For the text-containing cell, return its midpoint in [x, y] coordinate format. 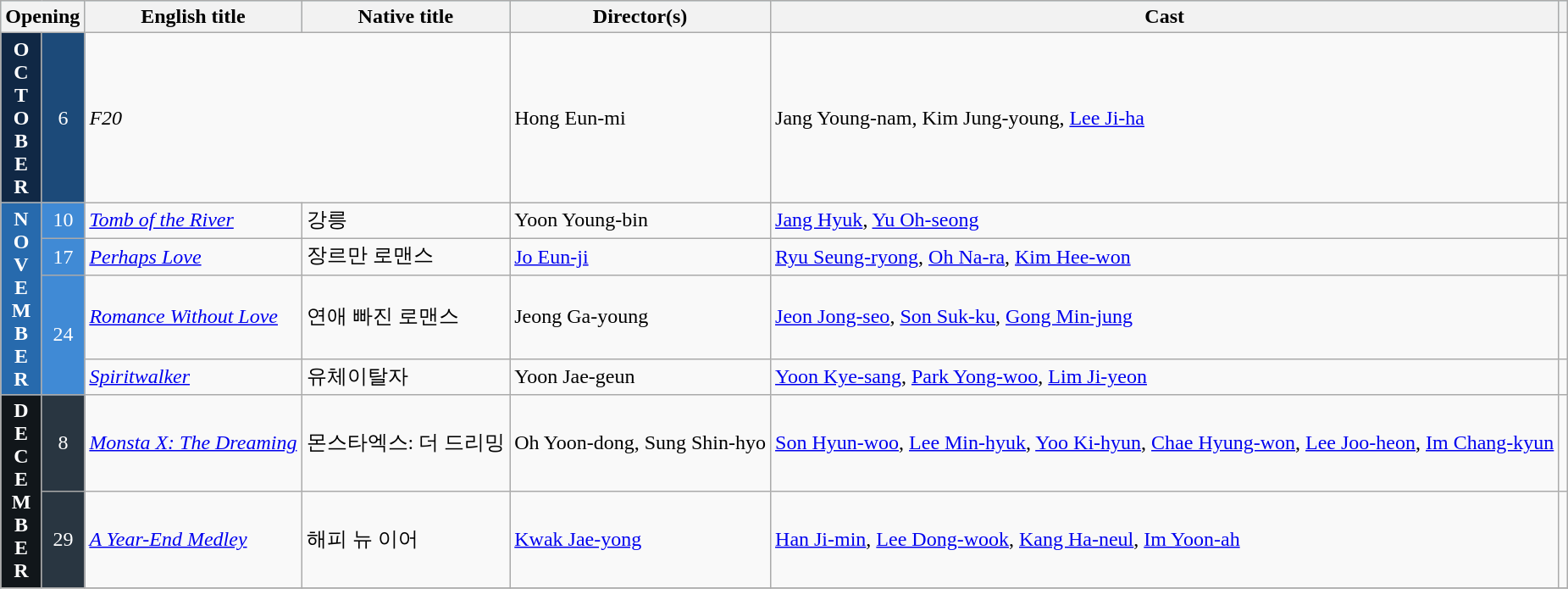
Han Ji-min, Lee Dong-wook, Kang Ha-neul, Im Yoon-ah [1165, 539]
Yoon Jae-geun [640, 376]
NOVEMBER [22, 298]
8 [63, 443]
24 [63, 335]
Yoon Young-bin [640, 220]
OCTOBER [22, 118]
Son Hyun-woo, Lee Min-hyuk, Yoo Ki-hyun, Chae Hyung-won, Lee Joo-heon, Im Chang-kyun [1165, 443]
Jang Young-nam, Kim Jung-young, Lee Ji-ha [1165, 118]
DECEMBER [22, 492]
Jang Hyuk, Yu Oh-seong [1165, 220]
몬스타엑스: 더 드리밍 [406, 443]
A Year-End Medley [193, 539]
17 [63, 256]
Spiritwalker [193, 376]
Perhaps Love [193, 256]
Cast [1165, 17]
유체이탈자 [406, 376]
Ryu Seung-ryong, Oh Na-ra, Kim Hee-won [1165, 256]
강릉 [406, 220]
Jeon Jong-seo, Son Suk-ku, Gong Min-jung [1165, 317]
장르만 로맨스 [406, 256]
Yoon Kye-sang, Park Yong-woo, Lim Ji-yeon [1165, 376]
Oh Yoon-dong, Sung Shin-hyo [640, 443]
Tomb of the River [193, 220]
English title [193, 17]
Opening [42, 17]
Kwak Jae-yong [640, 539]
29 [63, 539]
Monsta X: The Dreaming [193, 443]
6 [63, 118]
연애 빠진 로맨스 [406, 317]
Jo Eun-ji [640, 256]
10 [63, 220]
Romance Without Love [193, 317]
해피 뉴 이어 [406, 539]
Native title [406, 17]
Hong Eun-mi [640, 118]
F20 [297, 118]
Director(s) [640, 17]
Jeong Ga-young [640, 317]
